Find where the given text appears and provide that cell's center as [X, Y] coordinate. 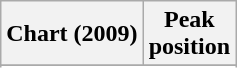
Peakposition [189, 34]
Chart (2009) [72, 34]
